Find where the given text appears and provide that cell's center as (x, y) coordinate. 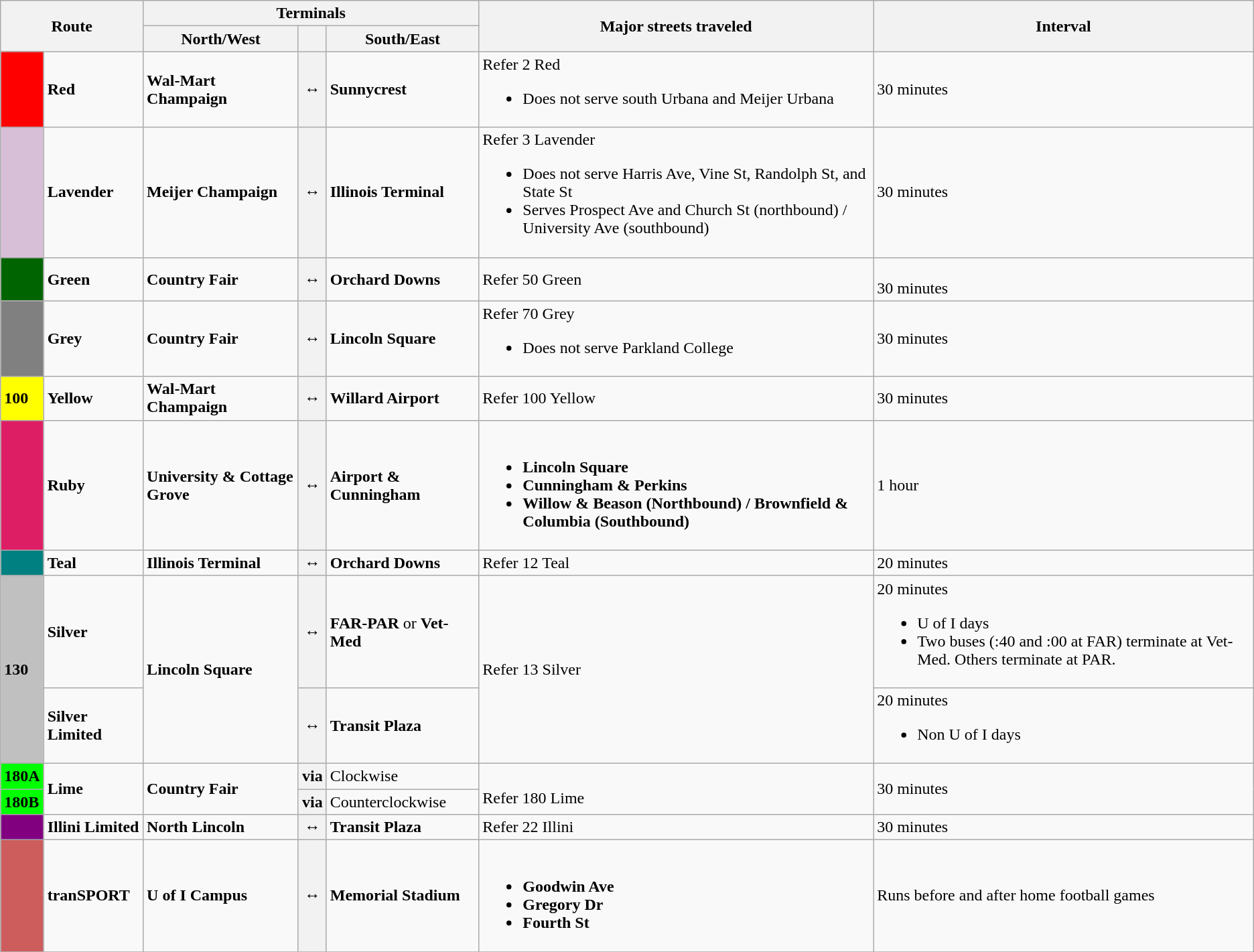
Illini Limited (93, 827)
Refer 100 Yellow (677, 398)
North Lincoln (221, 827)
Refer 2 RedDoes not serve south Urbana and Meijer Urbana (677, 90)
Sunnycrest (403, 90)
University & Cottage Grove (221, 485)
North/West (221, 39)
Silver Limited (93, 725)
100 (22, 398)
Goodwin AveGregory DrFourth St (677, 896)
180A (22, 776)
Willard Airport (403, 398)
Grey (93, 339)
1 hour (1064, 485)
tranSPORT (93, 896)
Airport & Cunningham (403, 485)
Runs before and after home football games (1064, 896)
Interval (1064, 26)
Lincoln SquareCunningham & PerkinsWillow & Beason (Northbound) / Brownfield & Columbia (Southbound) (677, 485)
130 (22, 669)
Memorial Stadium (403, 896)
20 minutesU of I daysTwo buses (:40 and :00 at FAR) terminate at Vet-Med. Others terminate at PAR. (1064, 631)
Major streets traveled (677, 26)
Refer 70 GreyDoes not serve Parkland College (677, 339)
Yellow (93, 398)
FAR-PAR or Vet-Med (403, 631)
20 minutesNon U of I days (1064, 725)
Ruby (93, 485)
Teal (93, 563)
Refer 13 Silver (677, 669)
Refer 50 Green (677, 279)
Terminals (311, 13)
Silver (93, 631)
20 minutes (1064, 563)
Counterclockwise (403, 802)
Clockwise (403, 776)
Lime (93, 789)
Lavender (93, 192)
Route (72, 26)
180B (22, 802)
Refer 22 Illini (677, 827)
Meijer Champaign (221, 192)
Refer 180 Lime (677, 789)
U of I Campus (221, 896)
South/East (403, 39)
Refer 12 Teal (677, 563)
Red (93, 90)
Green (93, 279)
